Output the (X, Y) coordinate of the center of the cell containing the given text.  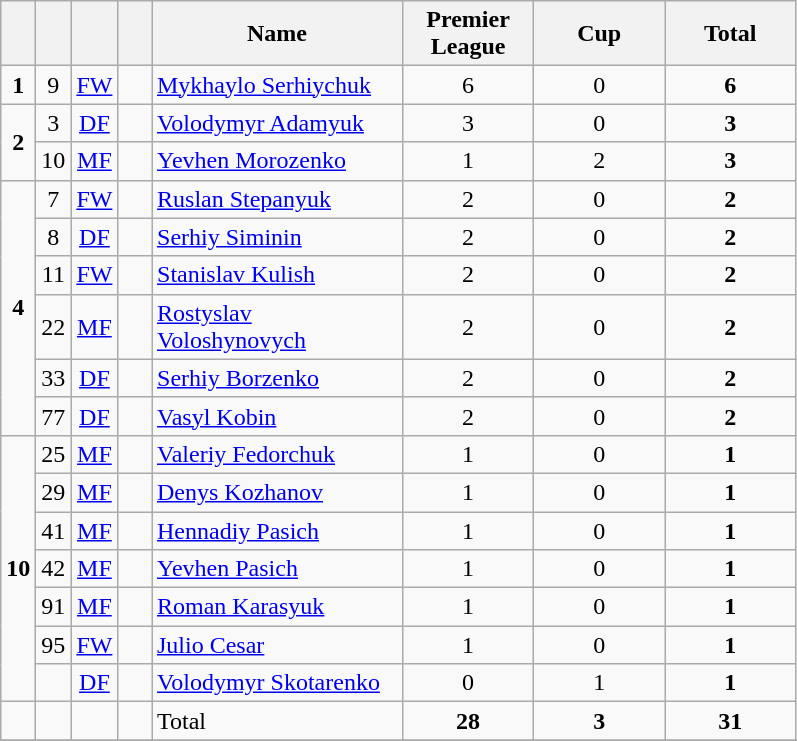
7 (54, 199)
11 (54, 275)
4 (18, 308)
Cup (600, 34)
Volodymyr Skotarenko (278, 683)
95 (54, 645)
77 (54, 416)
22 (54, 326)
Hennadiy Pasich (278, 531)
Yevhen Pasich (278, 569)
Ruslan Stepanyuk (278, 199)
Valeriy Fedorchuk (278, 454)
9 (54, 85)
91 (54, 607)
Mykhaylo Serhiychuk (278, 85)
28 (468, 721)
41 (54, 531)
Yevhen Morozenko (278, 161)
Julio Cesar (278, 645)
Serhiy Borzenko (278, 378)
Serhiy Siminin (278, 237)
Volodymyr Adamyuk (278, 123)
Denys Kozhanov (278, 492)
Premier League (468, 34)
Roman Karasyuk (278, 607)
Rostyslav Voloshynovych (278, 326)
Name (278, 34)
33 (54, 378)
Vasyl Kobin (278, 416)
31 (730, 721)
Stanislav Kulish (278, 275)
8 (54, 237)
25 (54, 454)
29 (54, 492)
42 (54, 569)
